For the text-containing cell, return its midpoint in (x, y) coordinate format. 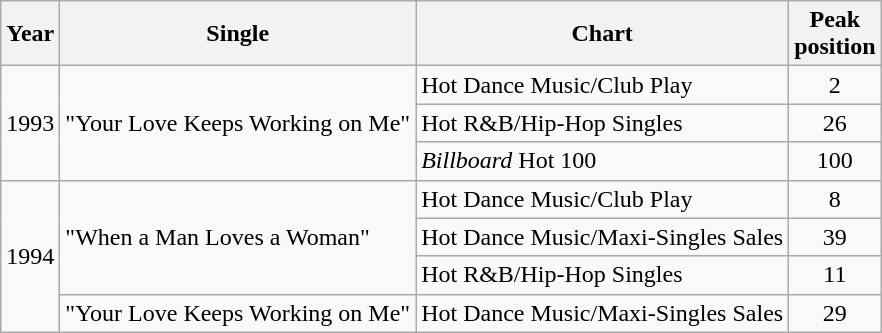
1994 (30, 256)
1993 (30, 123)
29 (835, 313)
39 (835, 237)
Year (30, 34)
Chart (602, 34)
Single (238, 34)
2 (835, 85)
Billboard Hot 100 (602, 161)
Peakposition (835, 34)
"When a Man Loves a Woman" (238, 237)
8 (835, 199)
100 (835, 161)
26 (835, 123)
11 (835, 275)
